Output the (x, y) coordinate of the center of the cell containing the given text.  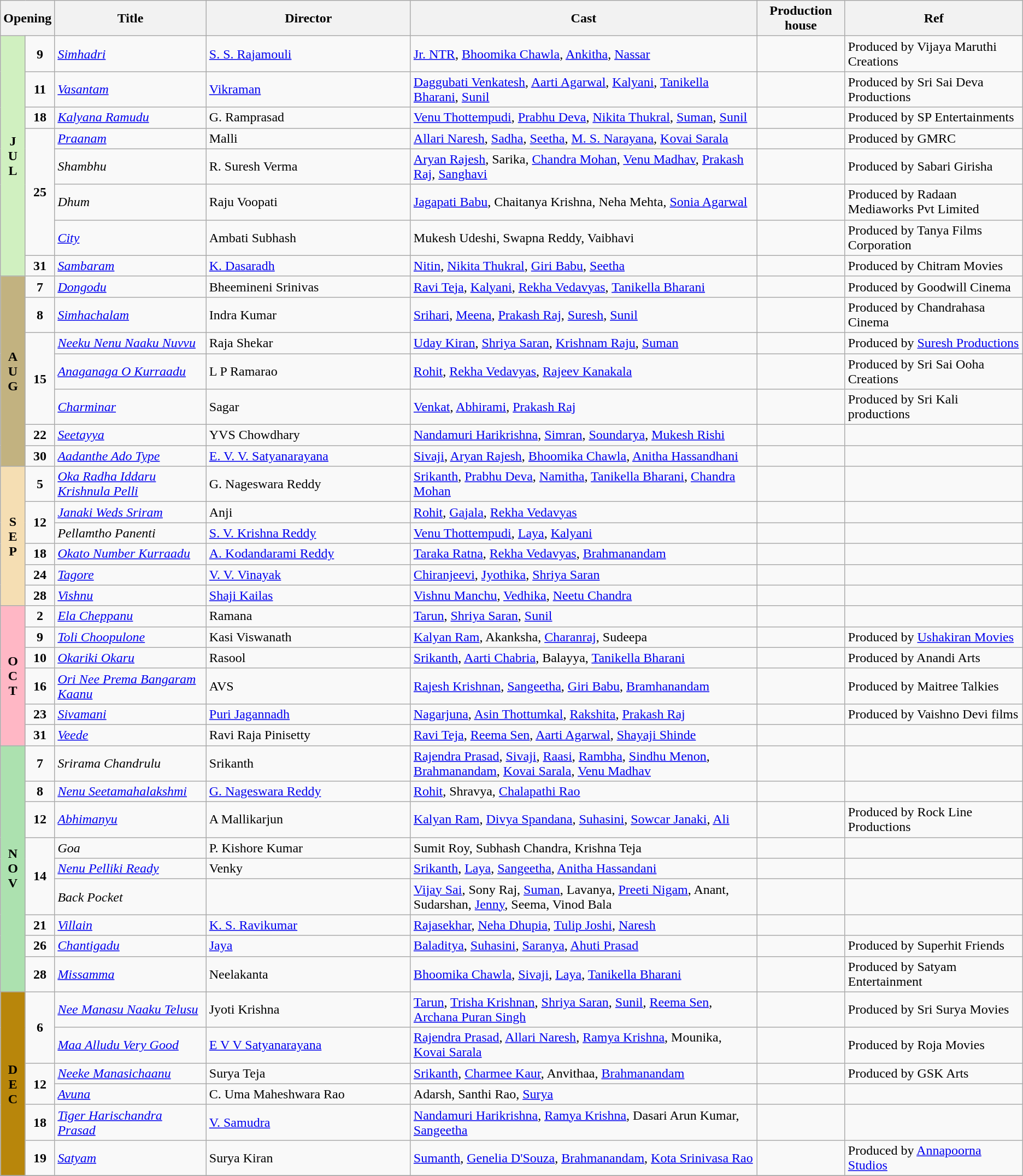
Raju Voopati (308, 202)
Ori Nee Prema Bangaram Kaanu (130, 686)
21 (40, 925)
10 (40, 658)
25 (40, 191)
Tiger Harischandra Prasad (130, 1122)
AVS (308, 686)
Rasool (308, 658)
Rohit, Rekha Vedavyas, Rajeev Kanakala (584, 371)
Sambaram (130, 266)
Produced by Superhit Friends (933, 946)
Srikanth (308, 763)
Indra Kumar (308, 315)
Produced by Radaan Mediaworks Pvt Limited (933, 202)
Abhimanyu (130, 820)
Chantigadu (130, 946)
19 (40, 1158)
Toli Choopulone (130, 637)
C. Uma Maheshwara Rao (308, 1094)
23 (40, 714)
Mukesh Udeshi, Swapna Reddy, Vaibhavi (584, 237)
16 (40, 686)
Sumit Roy, Subhash Chandra, Krishna Teja (584, 848)
Venky (308, 869)
Produced by Ushakiran Movies (933, 637)
Aadanthe Ado Type (130, 456)
E. V. V. Satyanarayana (308, 456)
Opening (27, 19)
11 (40, 90)
OCT (13, 676)
Charminar (130, 407)
Cast (584, 19)
Ref (933, 19)
Nagarjuna, Asin Thottumkal, Rakshita, Prakash Raj (584, 714)
Oka Radha Iddaru Krishnula Pelli (130, 484)
Sivaji, Aryan Rajesh, Bhoomika Chawla, Anitha Hassandhani (584, 456)
L P Ramarao (308, 371)
Rohit, Shravya, Chalapathi Rao (584, 792)
Produced by Suresh Productions (933, 343)
Produced by Maitree Talkies (933, 686)
6 (40, 1027)
Tagore (130, 575)
Bhoomika Chawla, Sivaji, Laya, Tanikella Bharani (584, 974)
Sagar (308, 407)
Puri Jagannadh (308, 714)
Tarun, Shriya Saran, Sunil (584, 616)
Okato Number Kurraadu (130, 554)
Neelakanta (308, 974)
Rajesh Krishnan, Sangeetha, Giri Babu, Bramhanandam (584, 686)
Ambati Subhash (308, 237)
Dongodu (130, 286)
Srirama Chandrulu (130, 763)
Nitin, Nikita Thukral, Giri Babu, Seetha (584, 266)
Seetayya (130, 435)
24 (40, 575)
JUL (13, 156)
Nenu Seetamahalakshmi (130, 792)
Kalyan Ram, Divya Spandana, Suhasini, Sowcar Janaki, Ali (584, 820)
K. S. Ravikumar (308, 925)
Produced by Rock Line Productions (933, 820)
Surya Kiran (308, 1158)
Anaganaga O Kurraadu (130, 371)
Produced by Sabari Girisha (933, 166)
Nandamuri Harikrishna, Ramya Krishna, Dasari Arun Kumar, Sangeetha (584, 1122)
Maa Alludu Very Good (130, 1045)
Sivamani (130, 714)
Produced by Annapoorna Studios (933, 1158)
V. V. Vinayak (308, 575)
R. Suresh Verma (308, 166)
Daggubati Venkatesh, Aarti Agarwal, Kalyani, Tanikella Bharani, Sunil (584, 90)
DEC (13, 1084)
G. Ramprasad (308, 118)
Praanam (130, 138)
Vijay Sai, Sony Raj, Suman, Lavanya, Preeti Nigam, Anant, Sudarshan, Jenny, Seema, Vinod Bala (584, 897)
Avuna (130, 1094)
Srikanth, Prabhu Deva, Namitha, Tanikella Bharani, Chandra Mohan (584, 484)
Produced by Satyam Entertainment (933, 974)
P. Kishore Kumar (308, 848)
Back Pocket (130, 897)
City (130, 237)
Kalyan Ram, Akanksha, Charanraj, Sudeepa (584, 637)
Bheemineni Srinivas (308, 286)
26 (40, 946)
Kalyana Ramudu (130, 118)
Nenu Pelliki Ready (130, 869)
Simhadri (130, 54)
Malli (308, 138)
Srikanth, Laya, Sangeetha, Anitha Hassandani (584, 869)
AUG (13, 371)
A Mallikarjun (308, 820)
S. V. Krishna Reddy (308, 533)
Produced by Vaishno Devi films (933, 714)
Venu Thottempudi, Laya, Kalyani (584, 533)
Sumanth, Genelia D'Souza, Brahmanandam, Kota Srinivasa Rao (584, 1158)
Produced by Vijaya Maruthi Creations (933, 54)
Produced by Sri Sai Deva Productions (933, 90)
Adarsh, Santhi Rao, Surya (584, 1094)
Produced by Anandi Arts (933, 658)
Produced by Goodwill Cinema (933, 286)
Kasi Viswanath (308, 637)
Neeke Manasichaanu (130, 1073)
Tarun, Trisha Krishnan, Shriya Saran, Sunil, Reema Sen, Archana Puran Singh (584, 1009)
Ravi Teja, Kalyani, Rekha Vedavyas, Tanikella Bharani (584, 286)
Vikraman (308, 90)
Produced by Chandrahasa Cinema (933, 315)
E V V Satyanarayana (308, 1045)
2 (40, 616)
30 (40, 456)
Venu Thottempudi, Prabhu Deva, Nikita Thukral, Suman, Sunil (584, 118)
YVS Chowdhary (308, 435)
A. Kodandarami Reddy (308, 554)
Taraka Ratna, Rekha Vedavyas, Brahmanandam (584, 554)
Nandamuri Harikrishna, Simran, Soundarya, Mukesh Rishi (584, 435)
Ela Cheppanu (130, 616)
Production house (801, 19)
Satyam (130, 1158)
S. S. Rajamouli (308, 54)
Produced by Sri Surya Movies (933, 1009)
Ravi Raja Pinisetty (308, 735)
Vasantam (130, 90)
Produced by Roja Movies (933, 1045)
22 (40, 435)
Produced by Sri Sai Ooha Creations (933, 371)
Produced by Tanya Films Corporation (933, 237)
V. Samudra (308, 1122)
Produced by GSK Arts (933, 1073)
Okariki Okaru (130, 658)
Produced by Chitram Movies (933, 266)
Anji (308, 512)
Jr. NTR, Bhoomika Chawla, Ankitha, Nassar (584, 54)
15 (40, 378)
Missamma (130, 974)
Srihari, Meena, Prakash Raj, Suresh, Sunil (584, 315)
Produced by SP Entertainments (933, 118)
Rajendra Prasad, Sivaji, Raasi, Rambha, Sindhu Menon, Brahmanandam, Kovai Sarala, Venu Madhav (584, 763)
Srikanth, Aarti Chabria, Balayya, Tanikella Bharani (584, 658)
Rajasekhar, Neha Dhupia, Tulip Joshi, Naresh (584, 925)
Neeku Nenu Naaku Nuvvu (130, 343)
K. Dasaradh (308, 266)
SEP (13, 536)
14 (40, 876)
Jyoti Krishna (308, 1009)
Allari Naresh, Sadha, Seetha, M. S. Narayana, Kovai Sarala (584, 138)
Vishnu (130, 595)
Aryan Rajesh, Sarika, Chandra Mohan, Venu Madhav, Prakash Raj, Sanghavi (584, 166)
Janaki Weds Sriram (130, 512)
Raja Shekar (308, 343)
Ramana (308, 616)
Rohit, Gajala, Rekha Vedavyas (584, 512)
Simhachalam (130, 315)
Vishnu Manchu, Vedhika, Neetu Chandra (584, 595)
Produced by GMRC (933, 138)
Baladitya, Suhasini, Saranya, Ahuti Prasad (584, 946)
Title (130, 19)
Surya Teja (308, 1073)
Produced by Sri Kali productions (933, 407)
NOV (13, 869)
Nee Manasu Naaku Telusu (130, 1009)
Ravi Teja, Reema Sen, Aarti Agarwal, Shayaji Shinde (584, 735)
Villain (130, 925)
Chiranjeevi, Jyothika, Shriya Saran (584, 575)
Jaya (308, 946)
Venkat, Abhirami, Prakash Raj (584, 407)
Pellamtho Panenti (130, 533)
Shambhu (130, 166)
Veede (130, 735)
Goa (130, 848)
Jagapati Babu, Chaitanya Krishna, Neha Mehta, Sonia Agarwal (584, 202)
Rajendra Prasad, Allari Naresh, Ramya Krishna, Mounika, Kovai Sarala (584, 1045)
Shaji Kailas (308, 595)
Dhum (130, 202)
Srikanth, Charmee Kaur, Anvithaa, Brahmanandam (584, 1073)
Director (308, 19)
Uday Kiran, Shriya Saran, Krishnam Raju, Suman (584, 343)
5 (40, 484)
